For the text-containing cell, return its midpoint in [X, Y] coordinate format. 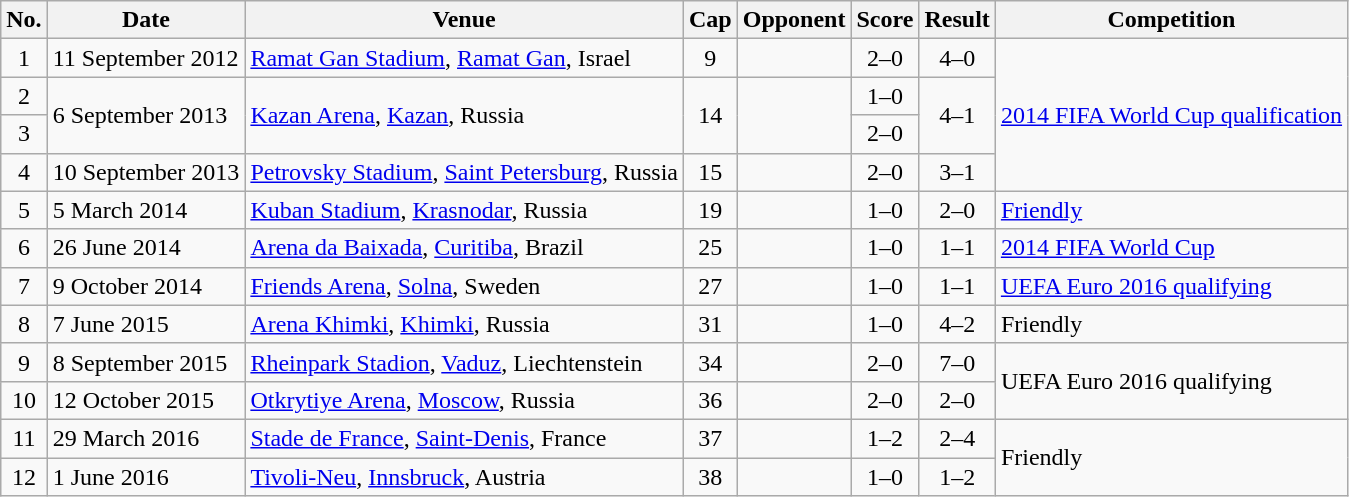
Date [146, 20]
38 [710, 477]
Petrovsky Stadium, Saint Petersburg, Russia [464, 172]
12 [24, 477]
27 [710, 286]
Cap [710, 20]
Otkrytiye Arena, Moscow, Russia [464, 400]
31 [710, 324]
2014 FIFA World Cup [1171, 248]
3–1 [957, 172]
Arena da Baixada, Curitiba, Brazil [464, 248]
7–0 [957, 362]
6 September 2013 [146, 115]
Friends Arena, Solna, Sweden [464, 286]
2 [24, 96]
Result [957, 20]
Ramat Gan Stadium, Ramat Gan, Israel [464, 58]
36 [710, 400]
Tivoli-Neu, Innsbruck, Austria [464, 477]
4 [24, 172]
19 [710, 210]
Rheinpark Stadion, Vaduz, Liechtenstein [464, 362]
12 October 2015 [146, 400]
No. [24, 20]
10 [24, 400]
2–4 [957, 438]
Score [885, 20]
14 [710, 115]
Arena Khimki, Khimki, Russia [464, 324]
5 [24, 210]
Kazan Arena, Kazan, Russia [464, 115]
Kuban Stadium, Krasnodar, Russia [464, 210]
37 [710, 438]
Stade de France, Saint-Denis, France [464, 438]
1 June 2016 [146, 477]
6 [24, 248]
Competition [1171, 20]
4–0 [957, 58]
15 [710, 172]
1 [24, 58]
3 [24, 134]
34 [710, 362]
11 [24, 438]
2014 FIFA World Cup qualification [1171, 115]
4–1 [957, 115]
8 [24, 324]
7 June 2015 [146, 324]
7 [24, 286]
Venue [464, 20]
25 [710, 248]
29 March 2016 [146, 438]
9 October 2014 [146, 286]
26 June 2014 [146, 248]
11 September 2012 [146, 58]
4–2 [957, 324]
10 September 2013 [146, 172]
Opponent [794, 20]
8 September 2015 [146, 362]
5 March 2014 [146, 210]
